Scan for the cell matching the given text and deliver its [X, Y] coordinate at center. 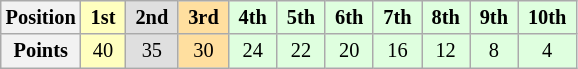
6th [349, 17]
10th [547, 17]
Points [41, 51]
20 [349, 51]
2nd [152, 17]
4 [547, 51]
35 [152, 51]
8th [446, 17]
3rd [203, 17]
24 [253, 51]
16 [397, 51]
22 [301, 51]
4th [253, 17]
8 [494, 51]
1st [104, 17]
7th [397, 17]
12 [446, 51]
Position [41, 17]
9th [494, 17]
30 [203, 51]
40 [104, 51]
5th [301, 17]
